Locate the cell with the specified text and output its (X, Y) center coordinate. 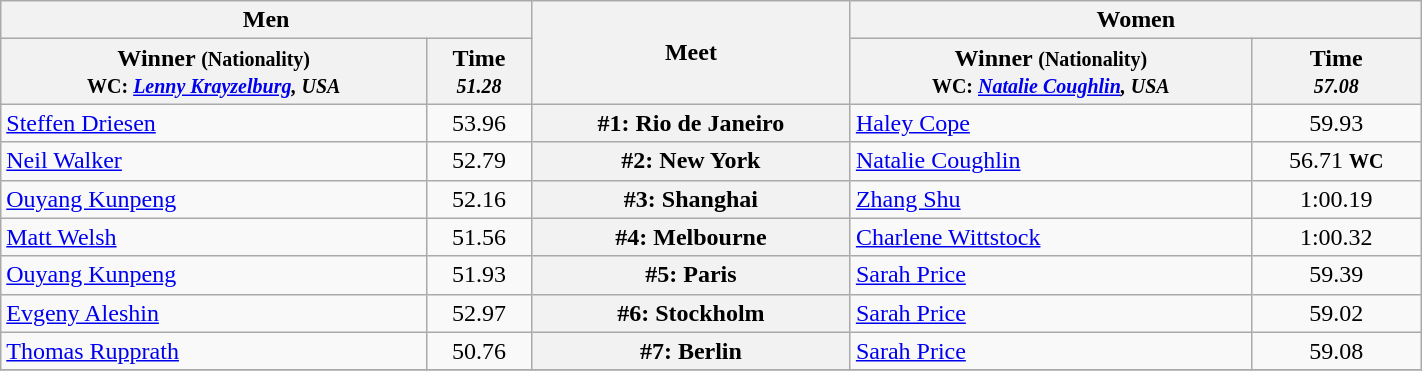
Natalie Coughlin (1050, 161)
59.93 (1336, 123)
Haley Cope (1050, 123)
#2: New York (690, 161)
Charlene Wittstock (1050, 237)
#5: Paris (690, 275)
Winner (Nationality) WC: Lenny Krayzelburg, USA (214, 72)
#6: Stockholm (690, 313)
50.76 (480, 351)
Zhang Shu (1050, 199)
59.02 (1336, 313)
Matt Welsh (214, 237)
Men (266, 20)
52.16 (480, 199)
59.39 (1336, 275)
53.96 (480, 123)
Winner (Nationality) WC: Natalie Coughlin, USA (1050, 72)
Steffen Driesen (214, 123)
1:00.32 (1336, 237)
#4: Melbourne (690, 237)
Women (1136, 20)
52.79 (480, 161)
Time 51.28 (480, 72)
52.97 (480, 313)
1:00.19 (1336, 199)
Time 57.08 (1336, 72)
51.56 (480, 237)
#1: Rio de Janeiro (690, 123)
Thomas Rupprath (214, 351)
#3: Shanghai (690, 199)
59.08 (1336, 351)
Evgeny Aleshin (214, 313)
Meet (690, 52)
51.93 (480, 275)
Neil Walker (214, 161)
#7: Berlin (690, 351)
56.71 WC (1336, 161)
